Locate the cell with the specified text and output its [X, Y] center coordinate. 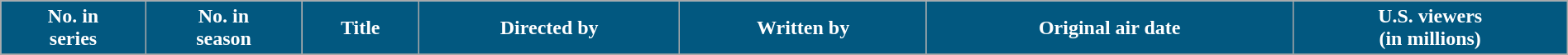
Original air date [1110, 28]
Directed by [549, 28]
Written by [804, 28]
Title [361, 28]
No. inseason [223, 28]
No. inseries [74, 28]
U.S. viewers(in millions) [1430, 28]
